Locate the cell with the specified text and output its [X, Y] center coordinate. 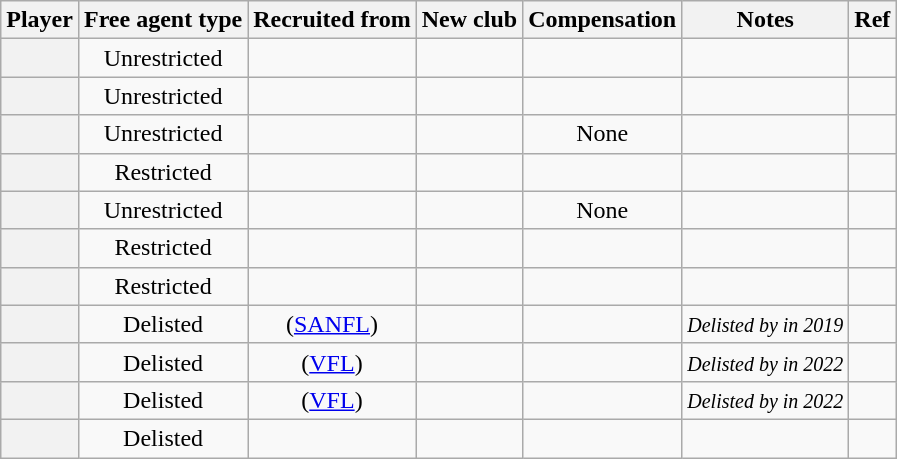
(SANFL) [332, 324]
Notes [766, 20]
Player [40, 20]
Compensation [602, 20]
Free agent type [162, 20]
Recruited from [332, 20]
New club [469, 20]
Ref [872, 20]
Delisted by in 2019 [766, 324]
